Provide the [X, Y] coordinate of the cell's center where the given text is located.  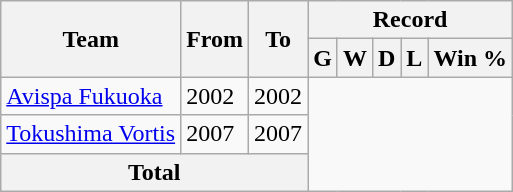
Avispa Fukuoka [91, 96]
Record [410, 20]
Tokushima Vortis [91, 134]
G [323, 58]
Win % [470, 58]
L [414, 58]
To [278, 39]
Total [154, 172]
From [215, 39]
D [386, 58]
Team [91, 39]
W [354, 58]
